Identify which cell holds the provided text, then report its (x, y) central coordinate. 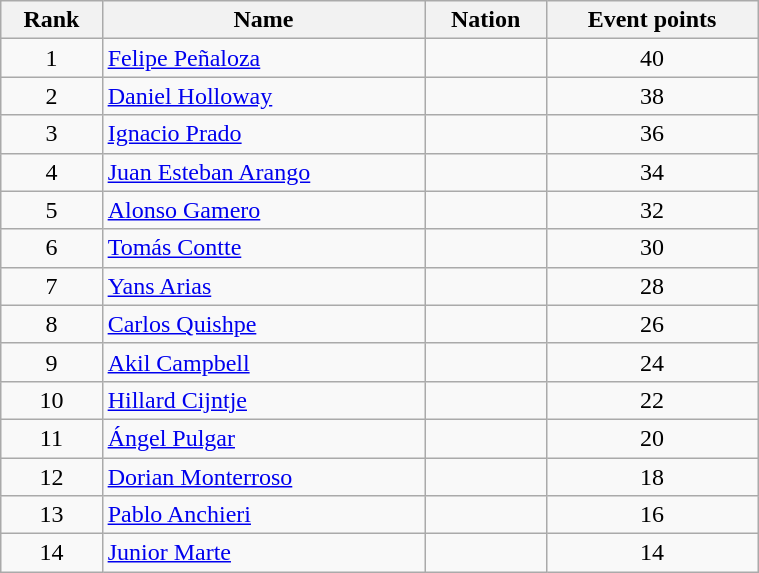
Yans Arias (264, 286)
Pablo Anchieri (264, 515)
6 (52, 248)
16 (652, 515)
36 (652, 134)
Tomás Contte (264, 248)
12 (52, 477)
11 (52, 438)
22 (652, 400)
2 (52, 96)
Name (264, 20)
38 (652, 96)
Dorian Monterroso (264, 477)
Alonso Gamero (264, 210)
Ignacio Prado (264, 134)
Daniel Holloway (264, 96)
Rank (52, 20)
32 (652, 210)
Ángel Pulgar (264, 438)
4 (52, 172)
8 (52, 324)
Carlos Quishpe (264, 324)
Event points (652, 20)
Junior Marte (264, 553)
Felipe Peñaloza (264, 58)
9 (52, 362)
5 (52, 210)
26 (652, 324)
Akil Campbell (264, 362)
1 (52, 58)
28 (652, 286)
10 (52, 400)
20 (652, 438)
Hillard Cijntje (264, 400)
Juan Esteban Arango (264, 172)
13 (52, 515)
Nation (486, 20)
3 (52, 134)
24 (652, 362)
7 (52, 286)
40 (652, 58)
18 (652, 477)
34 (652, 172)
30 (652, 248)
